Determine the (X, Y) coordinate at the center of the cell enclosing the given text.  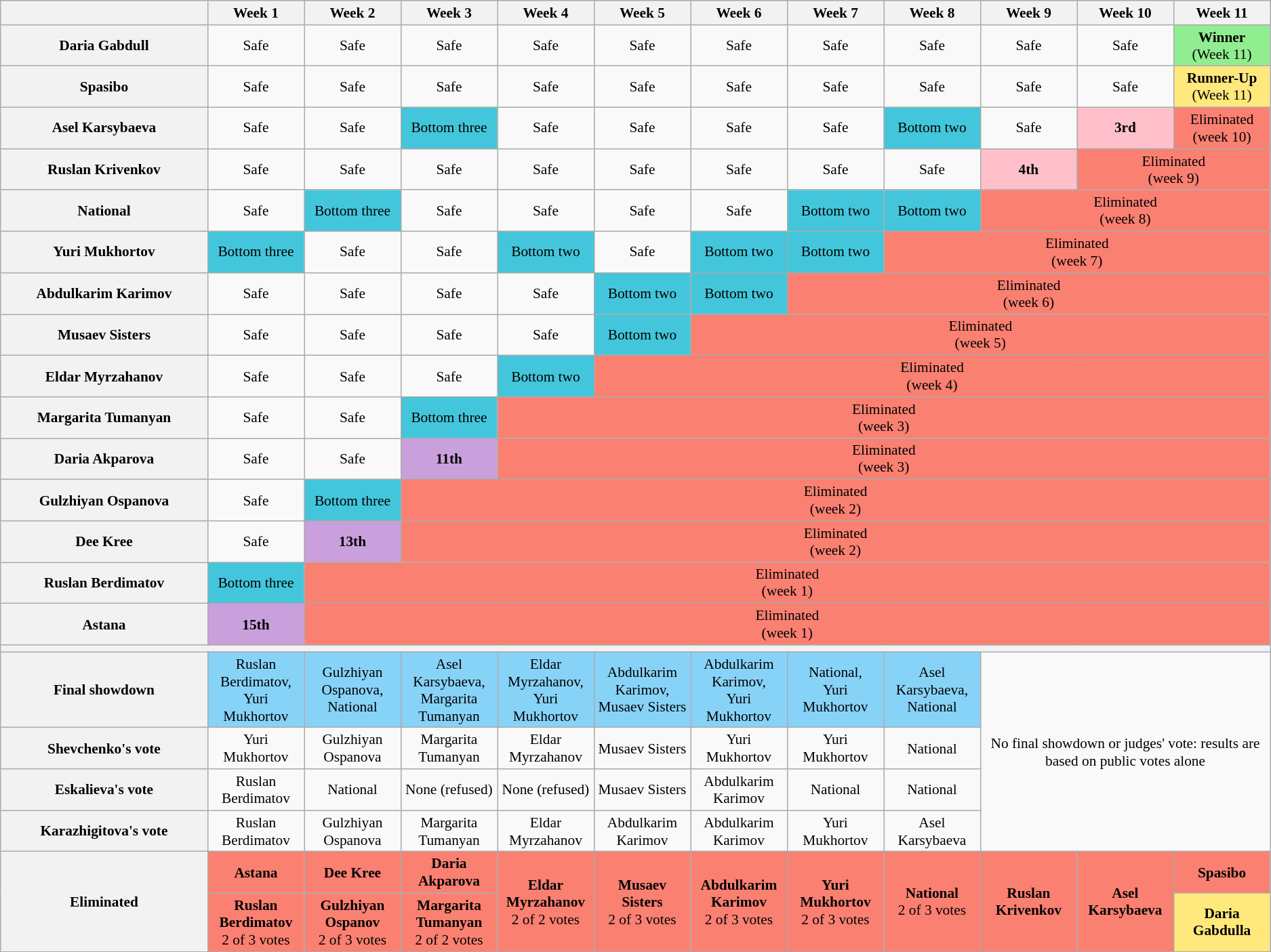
Week 11 (1222, 13)
Eliminated(week 5) (980, 335)
Karazhigitova's vote (104, 831)
Eldar Myrzahanov,Yuri Mukhortov (546, 690)
Gulzhiyan Ospanov2 of 3 votes (352, 923)
Week 1 (256, 13)
11th (449, 459)
Asel Karsybaeva,Margarita Tumanyan (449, 690)
Abdulkarim Karimov,Yuri Mukhortov (739, 690)
Yuri Mukhortov2 of 3 votes (835, 902)
Eliminated(week 8) (1125, 211)
Eliminated(week 7) (1077, 252)
Abdulkarim Karimov,Musaev Sisters (642, 690)
Week 4 (546, 13)
Musaev Sisters2 of 3 votes (642, 902)
National,Yuri Mukhortov (835, 690)
Week 2 (352, 13)
Eliminated(week 10) (1222, 129)
Week 9 (1028, 13)
Gulzhiyan Ospanova,National (352, 690)
Week 8 (932, 13)
National2 of 3 votes (932, 902)
Week 6 (739, 13)
Final showdown (104, 690)
Eskalieva's vote (104, 790)
Runner-Up(Week 11) (1222, 87)
13th (352, 542)
No final showdown or judges' vote: results are based on public votes alone (1125, 752)
Eliminated(week 4) (932, 377)
3rd (1125, 129)
Week 10 (1125, 13)
15th (256, 625)
Daria Gabdull (104, 46)
Winner(Week 11) (1222, 46)
Eldar Myrzahanov2 of 2 votes (546, 902)
Eliminated(week 9) (1174, 169)
Week 3 (449, 13)
Shevchenko's vote (104, 748)
Margarita Tumanyan2 of 2 votes (449, 923)
Week 5 (642, 13)
Ruslan Berdimatov2 of 3 votes (256, 923)
Week 7 (835, 13)
Ruslan Berdimatov,Yuri Mukhortov (256, 690)
Eliminated(week 6) (1029, 294)
Asel Karsybaeva,National (932, 690)
Daria Gabdulla (1222, 923)
4th (1028, 169)
Eliminated (104, 902)
Abdulkarim Karimov2 of 3 votes (739, 902)
